From the cell containing the given text, extract its center point as [X, Y] coordinate. 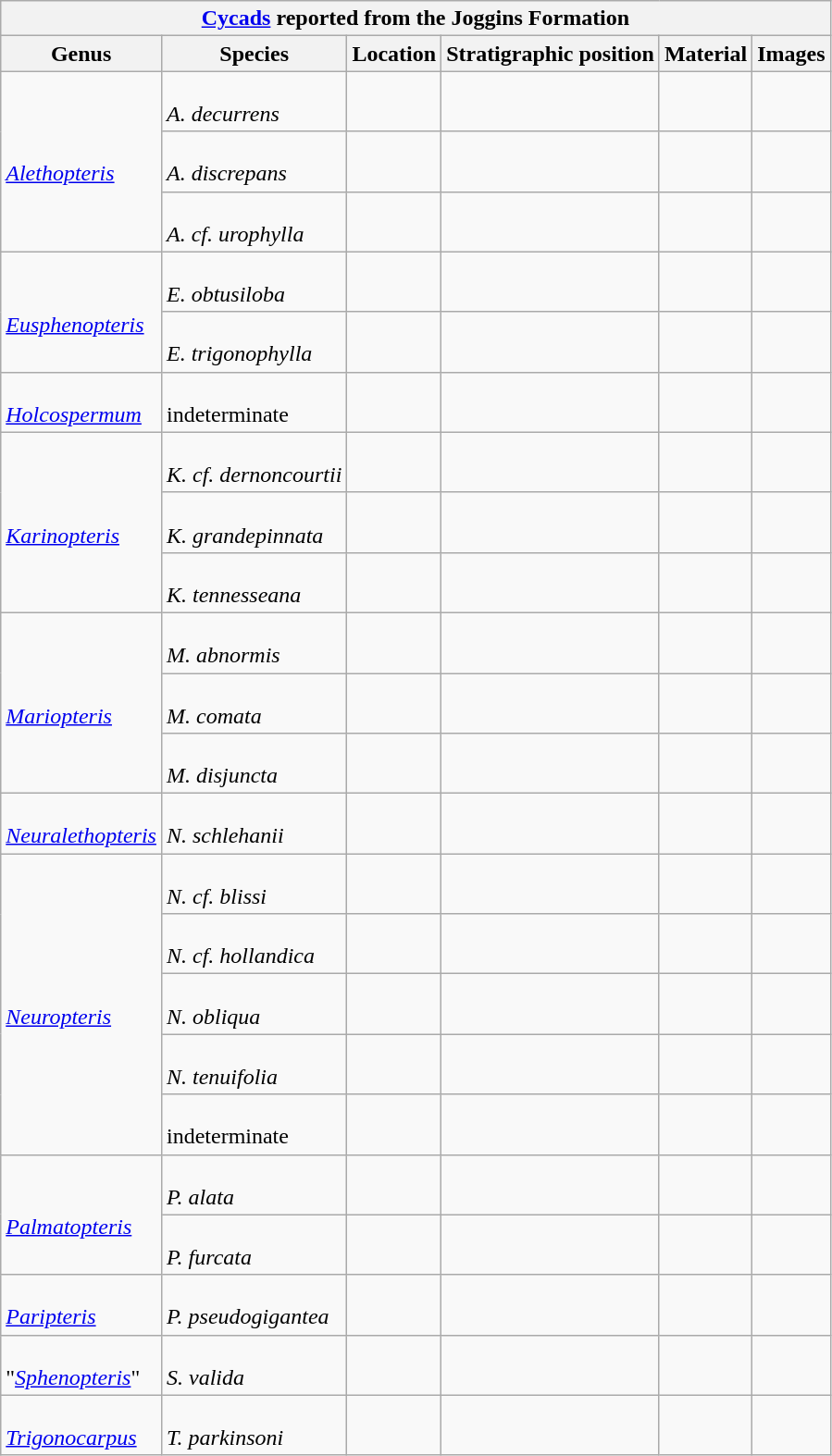
M. comata [254, 703]
Mariopteris [81, 703]
Genus [81, 54]
E. obtusiloba [254, 281]
"Sphenopteris" [81, 1365]
Holcospermum [81, 401]
K. cf. dernoncourtii [254, 463]
Palmatopteris [81, 1215]
Neuropteris [81, 1005]
Material [705, 54]
M. disjuncta [254, 764]
E. trigonophylla [254, 342]
Stratigraphic position [551, 54]
N. tenuifolia [254, 1064]
Species [254, 54]
Paripteris [81, 1304]
M. abnormis [254, 642]
P. pseudogigantea [254, 1304]
N. cf. hollandica [254, 944]
Eusphenopteris [81, 312]
N. cf. blissi [254, 884]
K. tennesseana [254, 583]
S. valida [254, 1365]
Karinopteris [81, 522]
Images [791, 54]
Alethopteris [81, 161]
K. grandepinnata [254, 522]
P. alata [254, 1184]
A. cf. urophylla [254, 222]
Location [394, 54]
A. decurrens [254, 102]
Cycads reported from the Joggins Formation [416, 19]
Neuralethopteris [81, 823]
T. parkinsoni [254, 1425]
A. discrepans [254, 161]
N. schlehanii [254, 823]
P. furcata [254, 1245]
Trigonocarpus [81, 1425]
N. obliqua [254, 1005]
